For the text-containing cell, return its midpoint in (X, Y) coordinate format. 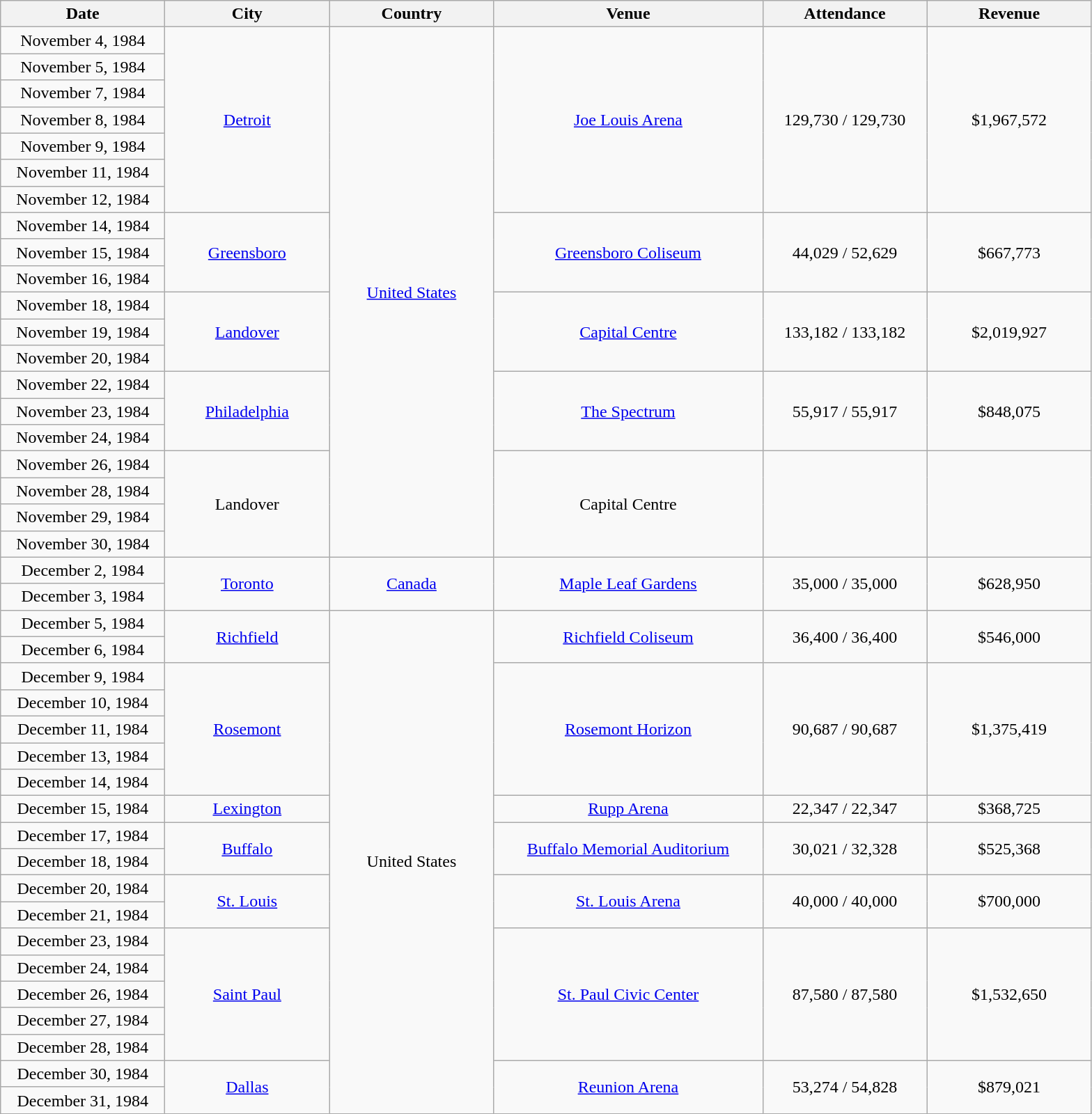
December 28, 1984 (83, 1047)
December 20, 1984 (83, 888)
Rupp Arena (628, 809)
December 18, 1984 (83, 862)
53,274 / 54,828 (845, 1087)
$1,375,419 (1009, 729)
November 22, 1984 (83, 385)
Toronto (247, 583)
St. Paul Civic Center (628, 994)
22,347 / 22,347 (845, 809)
November 23, 1984 (83, 411)
December 31, 1984 (83, 1100)
$879,021 (1009, 1087)
Dallas (247, 1087)
$2,019,927 (1009, 331)
Canada (412, 583)
November 14, 1984 (83, 226)
$628,950 (1009, 583)
December 21, 1984 (83, 915)
November 5, 1984 (83, 67)
The Spectrum (628, 411)
November 18, 1984 (83, 305)
November 29, 1984 (83, 517)
December 17, 1984 (83, 835)
90,687 / 90,687 (845, 729)
Lexington (247, 809)
November 11, 1984 (83, 173)
Philadelphia (247, 411)
December 15, 1984 (83, 809)
December 26, 1984 (83, 994)
Joe Louis Arena (628, 120)
December 10, 1984 (83, 703)
$368,725 (1009, 809)
Richfield (247, 636)
$525,368 (1009, 849)
40,000 / 40,000 (845, 902)
Saint Paul (247, 994)
$667,773 (1009, 252)
$1,532,650 (1009, 994)
$848,075 (1009, 411)
129,730 / 129,730 (845, 120)
Rosemont (247, 729)
Detroit (247, 120)
November 19, 1984 (83, 332)
Maple Leaf Gardens (628, 583)
55,917 / 55,917 (845, 411)
Buffalo (247, 849)
November 12, 1984 (83, 199)
December 11, 1984 (83, 729)
St. Louis (247, 902)
Venue (628, 14)
November 16, 1984 (83, 278)
$1,967,572 (1009, 120)
November 7, 1984 (83, 93)
Greensboro (247, 252)
30,021 / 32,328 (845, 849)
35,000 / 35,000 (845, 583)
December 23, 1984 (83, 941)
Buffalo Memorial Auditorium (628, 849)
87,580 / 87,580 (845, 994)
City (247, 14)
Reunion Arena (628, 1087)
December 3, 1984 (83, 597)
December 9, 1984 (83, 676)
November 28, 1984 (83, 491)
November 26, 1984 (83, 464)
December 2, 1984 (83, 570)
December 24, 1984 (83, 968)
Greensboro Coliseum (628, 252)
Attendance (845, 14)
133,182 / 133,182 (845, 331)
Revenue (1009, 14)
Country (412, 14)
December 6, 1984 (83, 650)
44,029 / 52,629 (845, 252)
December 13, 1984 (83, 755)
December 27, 1984 (83, 1021)
November 9, 1984 (83, 146)
$546,000 (1009, 636)
November 4, 1984 (83, 40)
Rosemont Horizon (628, 729)
November 24, 1984 (83, 438)
December 30, 1984 (83, 1074)
Date (83, 14)
36,400 / 36,400 (845, 636)
December 5, 1984 (83, 623)
St. Louis Arena (628, 902)
November 8, 1984 (83, 120)
December 14, 1984 (83, 783)
November 30, 1984 (83, 544)
November 15, 1984 (83, 252)
$700,000 (1009, 902)
November 20, 1984 (83, 359)
Richfield Coliseum (628, 636)
